Detect which cell encompasses the target text, then output its [X, Y] center coordinate. 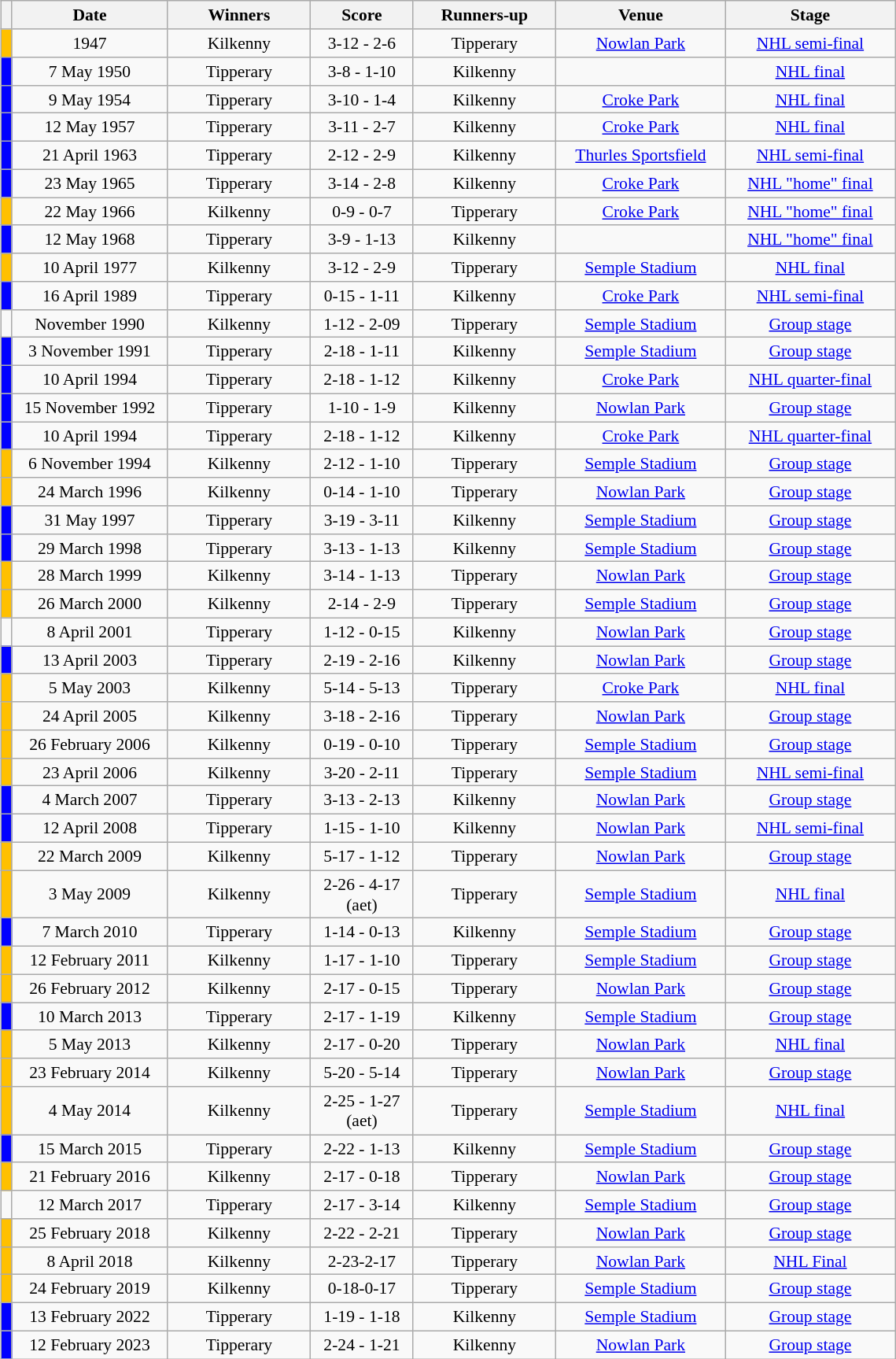
7 May 1950 [90, 72]
2-22 - 2-21 [362, 1233]
24 February 2019 [90, 1289]
3-18 - 2-16 [362, 716]
0-9 - 0-7 [362, 212]
Venue [640, 15]
26 February 2006 [90, 744]
0-18-0-17 [362, 1289]
24 April 2005 [90, 716]
2-17 - 1-19 [362, 1017]
1-12 - 0-15 [362, 632]
8 April 2001 [90, 632]
3 May 2009 [90, 894]
2-26 - 4-17(aet) [362, 894]
1-15 - 1-10 [362, 828]
Runners-up [485, 15]
5-17 - 1-12 [362, 856]
0-14 - 1-10 [362, 492]
0-19 - 0-10 [362, 744]
3-14 - 1-13 [362, 576]
24 March 1996 [90, 492]
1-17 - 1-10 [362, 960]
12 April 2008 [90, 828]
2-12 - 2-9 [362, 155]
22 March 2009 [90, 856]
Thurles Sportsfield [640, 155]
6 November 1994 [90, 463]
5-14 - 5-13 [362, 688]
22 May 1966 [90, 212]
21 February 2016 [90, 1176]
12 February 2023 [90, 1345]
2-17 - 0-20 [362, 1044]
4 May 2014 [90, 1111]
26 February 2012 [90, 988]
12 March 2017 [90, 1205]
2-22 - 1-13 [362, 1149]
2-23-2-17 [362, 1261]
2-17 - 0-15 [362, 988]
26 March 2000 [90, 604]
29 March 1998 [90, 548]
2-17 - 0-18 [362, 1176]
4 March 2007 [90, 800]
5 May 2003 [90, 688]
NHL Final [810, 1261]
3-11 - 2-7 [362, 127]
8 April 2018 [90, 1261]
28 March 1999 [90, 576]
10 March 2013 [90, 1017]
Date [90, 15]
3-8 - 1-10 [362, 72]
1-14 - 0-13 [362, 932]
1-12 - 2-09 [362, 323]
1-10 - 1-9 [362, 408]
2-18 - 1-11 [362, 352]
12 February 2011 [90, 960]
Winners [239, 15]
21 April 1963 [90, 155]
2-14 - 2-9 [362, 604]
23 May 1965 [90, 183]
5-20 - 5-14 [362, 1073]
3-19 - 3-11 [362, 520]
3-12 - 2-9 [362, 268]
7 March 2010 [90, 932]
November 1990 [90, 323]
Stage [810, 15]
2-25 - 1-27(aet) [362, 1111]
3-14 - 2-8 [362, 183]
5 May 2013 [90, 1044]
13 April 2003 [90, 660]
2-12 - 1-10 [362, 463]
23 April 2006 [90, 772]
25 February 2018 [90, 1233]
23 February 2014 [90, 1073]
31 May 1997 [90, 520]
12 May 1957 [90, 127]
3-20 - 2-11 [362, 772]
3 November 1991 [90, 352]
10 April 1977 [90, 268]
3-12 - 2-6 [362, 43]
9 May 1954 [90, 99]
15 March 2015 [90, 1149]
Score [362, 15]
2-24 - 1-21 [362, 1345]
3-13 - 1-13 [362, 548]
1-19 - 1-18 [362, 1317]
3-9 - 1-13 [362, 239]
16 April 1989 [90, 296]
0-15 - 1-11 [362, 296]
2-17 - 3-14 [362, 1205]
2-19 - 2-16 [362, 660]
3-10 - 1-4 [362, 99]
3-13 - 2-13 [362, 800]
1947 [90, 43]
15 November 1992 [90, 408]
13 February 2022 [90, 1317]
12 May 1968 [90, 239]
